Locate the cell with the specified text and output its [x, y] center coordinate. 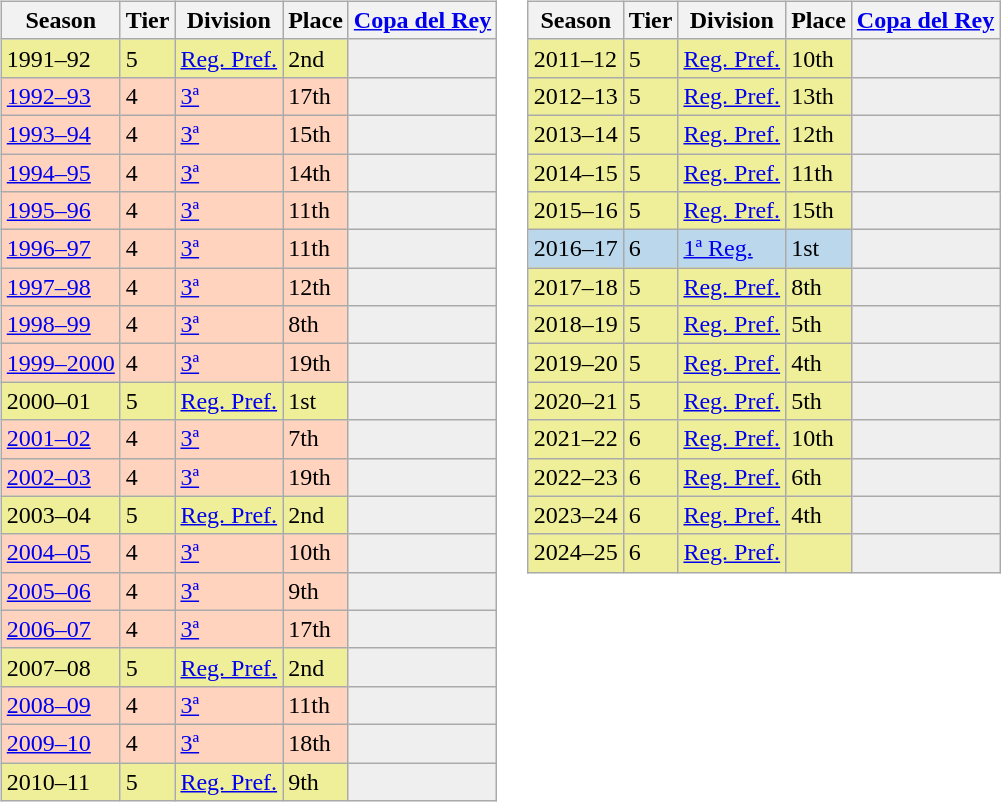
1994–95 [60, 173]
2020–21 [576, 401]
2012–13 [576, 96]
2004–05 [60, 553]
2019–20 [576, 363]
2000–01 [60, 401]
7th [316, 439]
2024–25 [576, 553]
2009–10 [60, 743]
1998–99 [60, 325]
2014–15 [576, 173]
2008–09 [60, 705]
2002–03 [60, 477]
2021–22 [576, 439]
1993–94 [60, 134]
1992–93 [60, 96]
6th [819, 477]
1997–98 [60, 287]
2016–17 [576, 249]
14th [316, 173]
2003–04 [60, 515]
2017–18 [576, 287]
2018–19 [576, 325]
2011–12 [576, 58]
18th [316, 743]
2007–08 [60, 667]
1999–2000 [60, 363]
2013–14 [576, 134]
2022–23 [576, 477]
2005–06 [60, 591]
2001–02 [60, 439]
2010–11 [60, 781]
2023–24 [576, 515]
2006–07 [60, 629]
1995–96 [60, 211]
1991–92 [60, 58]
2015–16 [576, 211]
1996–97 [60, 249]
13th [819, 96]
1ª Reg. [732, 249]
